Identify which cell holds the provided text, then report its [x, y] central coordinate. 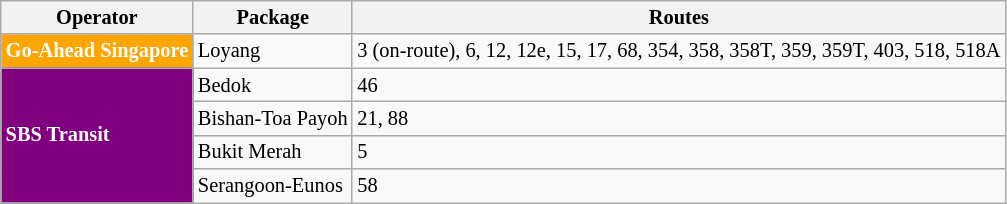
5 [678, 152]
Serangoon-Eunos [272, 186]
58 [678, 186]
Bedok [272, 85]
Loyang [272, 51]
Bishan-Toa Payoh [272, 118]
Package [272, 17]
Routes [678, 17]
Operator [97, 17]
3 (on-route), 6, 12, 12e, 15, 17, 68, 354, 358, 358T, 359, 359T, 403, 518, 518A [678, 51]
Bukit Merah [272, 152]
46 [678, 85]
SBS Transit [97, 136]
Go-Ahead Singapore [97, 51]
21, 88 [678, 118]
